Provide the [x, y] coordinate of the cell's center where the given text is located.  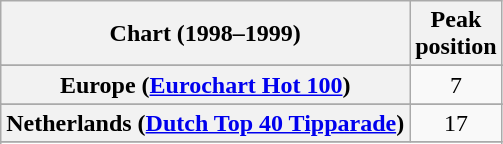
17 [456, 123]
Peakposition [456, 34]
Netherlands (Dutch Top 40 Tipparade) [206, 123]
Europe (Eurochart Hot 100) [206, 85]
7 [456, 85]
Chart (1998–1999) [206, 34]
